Determine the (x, y) coordinate at the center of the cell enclosing the given text.  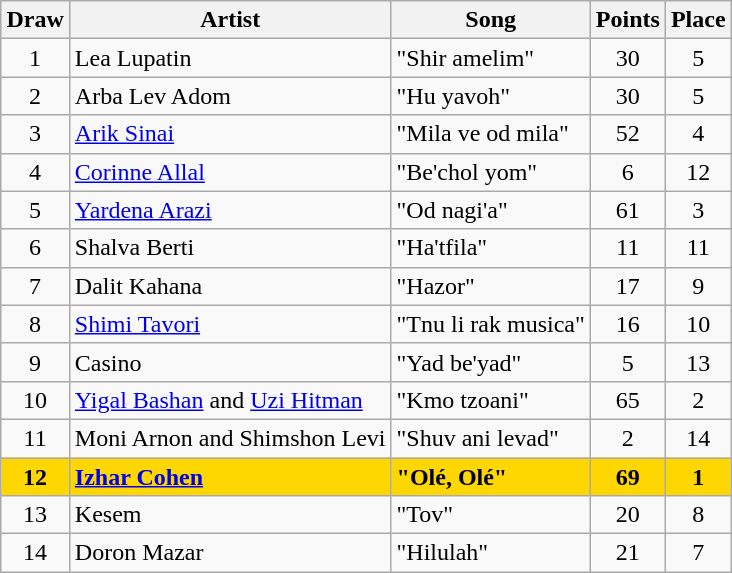
Draw (35, 20)
"Hilulah" (490, 553)
16 (628, 324)
"Od nagi'a" (490, 210)
Arik Sinai (230, 134)
Yardena Arazi (230, 210)
Song (490, 20)
Izhar Cohen (230, 477)
17 (628, 286)
"Shir amelim" (490, 58)
"Ha'tfila" (490, 248)
Dalit Kahana (230, 286)
69 (628, 477)
Casino (230, 362)
Doron Mazar (230, 553)
"Mila ve od mila" (490, 134)
Artist (230, 20)
52 (628, 134)
Lea Lupatin (230, 58)
Corinne Allal (230, 172)
Moni Arnon and Shimshon Levi (230, 438)
"Olé, Olé" (490, 477)
"Tov" (490, 515)
"Shuv ani levad" (490, 438)
"Be'chol yom" (490, 172)
21 (628, 553)
"Tnu li rak musica" (490, 324)
Shimi Tavori (230, 324)
20 (628, 515)
Arba Lev Adom (230, 96)
65 (628, 400)
Shalva Berti (230, 248)
"Yad be'yad" (490, 362)
Points (628, 20)
Yigal Bashan and Uzi Hitman (230, 400)
"Hu yavoh" (490, 96)
Place (698, 20)
"Hazor" (490, 286)
Kesem (230, 515)
61 (628, 210)
"Kmo tzoani" (490, 400)
